Detect which cell encompasses the target text, then output its [X, Y] center coordinate. 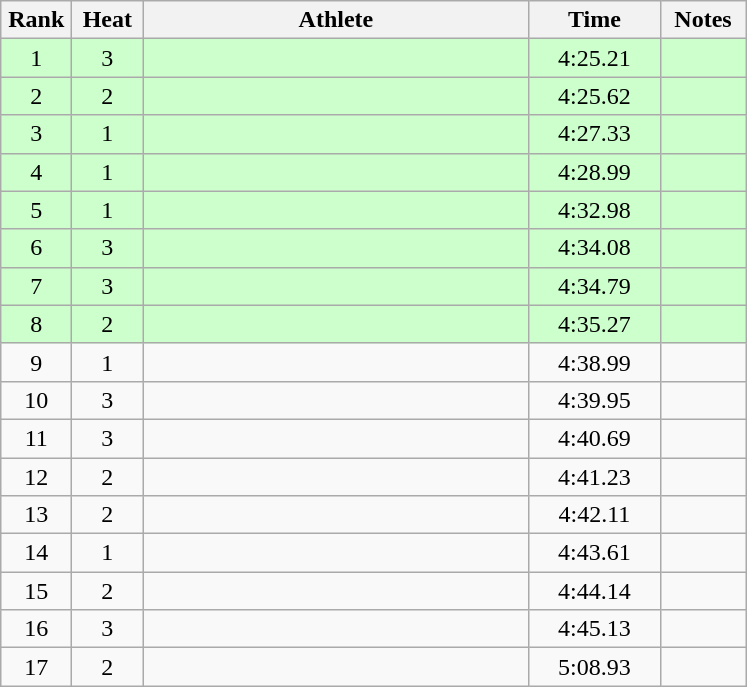
12 [36, 477]
5:08.93 [594, 667]
Heat [108, 20]
4:25.62 [594, 96]
4:38.99 [594, 362]
4:42.11 [594, 515]
4 [36, 172]
4:40.69 [594, 438]
17 [36, 667]
4:32.98 [594, 210]
4:34.79 [594, 286]
4:25.21 [594, 58]
9 [36, 362]
8 [36, 324]
Athlete [336, 20]
10 [36, 400]
13 [36, 515]
7 [36, 286]
14 [36, 553]
Notes [703, 20]
4:35.27 [594, 324]
Time [594, 20]
4:43.61 [594, 553]
4:39.95 [594, 400]
Rank [36, 20]
4:45.13 [594, 629]
5 [36, 210]
15 [36, 591]
4:41.23 [594, 477]
4:34.08 [594, 248]
6 [36, 248]
4:27.33 [594, 134]
11 [36, 438]
4:28.99 [594, 172]
4:44.14 [594, 591]
16 [36, 629]
